Output the [X, Y] coordinate of the center of the cell containing the given text.  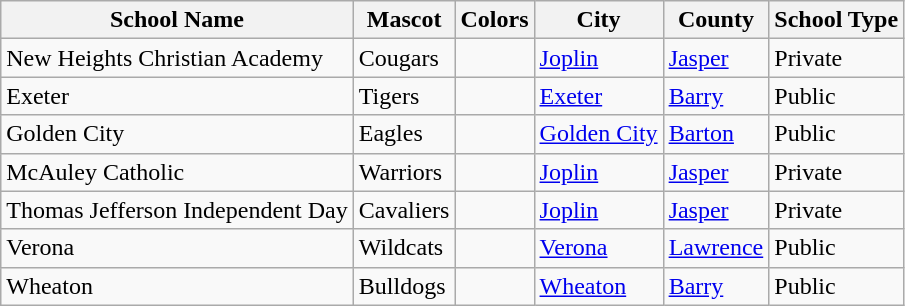
Barton [716, 134]
City [598, 20]
Tigers [404, 96]
Warriors [404, 172]
Bulldogs [404, 286]
Mascot [404, 20]
Eagles [404, 134]
McAuley Catholic [178, 172]
Cavaliers [404, 210]
Thomas Jefferson Independent Day [178, 210]
Wildcats [404, 248]
Colors [494, 20]
New Heights Christian Academy [178, 58]
Lawrence [716, 248]
Cougars [404, 58]
School Type [836, 20]
School Name [178, 20]
County [716, 20]
